Detect which cell encompasses the target text, then output its [x, y] center coordinate. 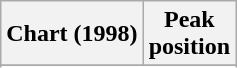
Peakposition [189, 34]
Chart (1998) [72, 34]
